From the cell containing the given text, extract its center point as [x, y] coordinate. 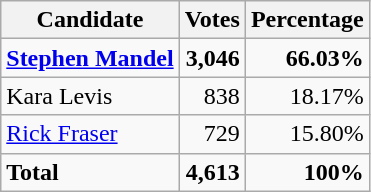
4,613 [212, 172]
100% [307, 172]
3,046 [212, 58]
838 [212, 96]
Stephen Mandel [90, 58]
15.80% [307, 134]
Percentage [307, 20]
Kara Levis [90, 96]
Total [90, 172]
729 [212, 134]
66.03% [307, 58]
Candidate [90, 20]
18.17% [307, 96]
Rick Fraser [90, 134]
Votes [212, 20]
